Detect which cell encompasses the target text, then output its (X, Y) center coordinate. 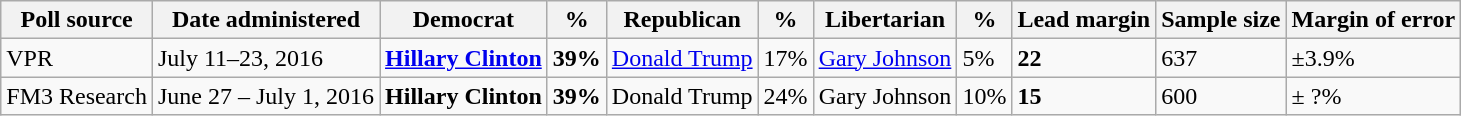
±3.9% (1374, 58)
5% (984, 58)
10% (984, 96)
June 27 – July 1, 2016 (266, 96)
FM3 Research (77, 96)
Date administered (266, 20)
Lead margin (1084, 20)
600 (1221, 96)
Libertarian (885, 20)
Margin of error (1374, 20)
Poll source (77, 20)
22 (1084, 58)
Republican (682, 20)
637 (1221, 58)
15 (1084, 96)
VPR (77, 58)
Sample size (1221, 20)
± ?% (1374, 96)
Democrat (464, 20)
July 11–23, 2016 (266, 58)
24% (786, 96)
17% (786, 58)
